Return the (x, y) coordinate for the center point of the cell that contains the specified text.  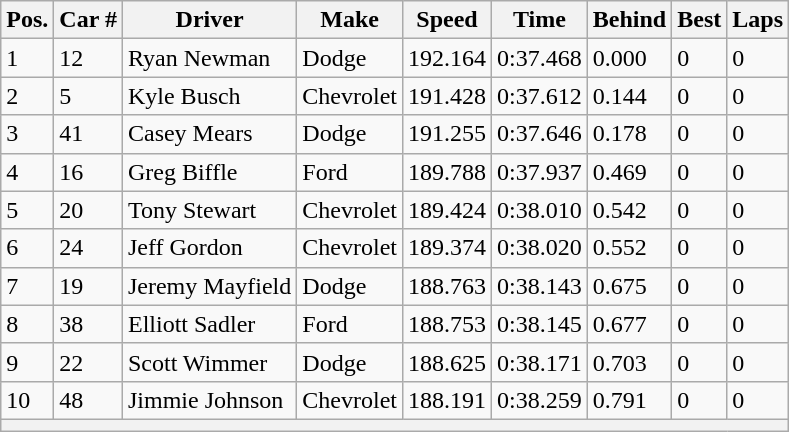
2 (28, 96)
Greg Biffle (209, 172)
189.788 (446, 172)
9 (28, 362)
16 (88, 172)
6 (28, 248)
0.178 (629, 134)
8 (28, 324)
7 (28, 286)
0.675 (629, 286)
3 (28, 134)
41 (88, 134)
Ryan Newman (209, 58)
12 (88, 58)
188.191 (446, 400)
1 (28, 58)
10 (28, 400)
0.552 (629, 248)
Casey Mears (209, 134)
0:38.171 (540, 362)
0:37.468 (540, 58)
0.677 (629, 324)
22 (88, 362)
Elliott Sadler (209, 324)
Time (540, 20)
Jeff Gordon (209, 248)
0.703 (629, 362)
0.000 (629, 58)
Tony Stewart (209, 210)
0.542 (629, 210)
0:37.937 (540, 172)
189.374 (446, 248)
0.791 (629, 400)
Make (350, 20)
24 (88, 248)
0:37.612 (540, 96)
20 (88, 210)
0:38.143 (540, 286)
0:37.646 (540, 134)
188.625 (446, 362)
19 (88, 286)
0:38.010 (540, 210)
Best (700, 20)
Driver (209, 20)
Scott Wimmer (209, 362)
48 (88, 400)
Laps (758, 20)
Behind (629, 20)
Jimmie Johnson (209, 400)
189.424 (446, 210)
Pos. (28, 20)
192.164 (446, 58)
0:38.259 (540, 400)
0.469 (629, 172)
0:38.020 (540, 248)
188.753 (446, 324)
Speed (446, 20)
191.255 (446, 134)
0.144 (629, 96)
4 (28, 172)
0:38.145 (540, 324)
Jeremy Mayfield (209, 286)
191.428 (446, 96)
188.763 (446, 286)
Kyle Busch (209, 96)
38 (88, 324)
Car # (88, 20)
